For the text-containing cell, return its midpoint in (x, y) coordinate format. 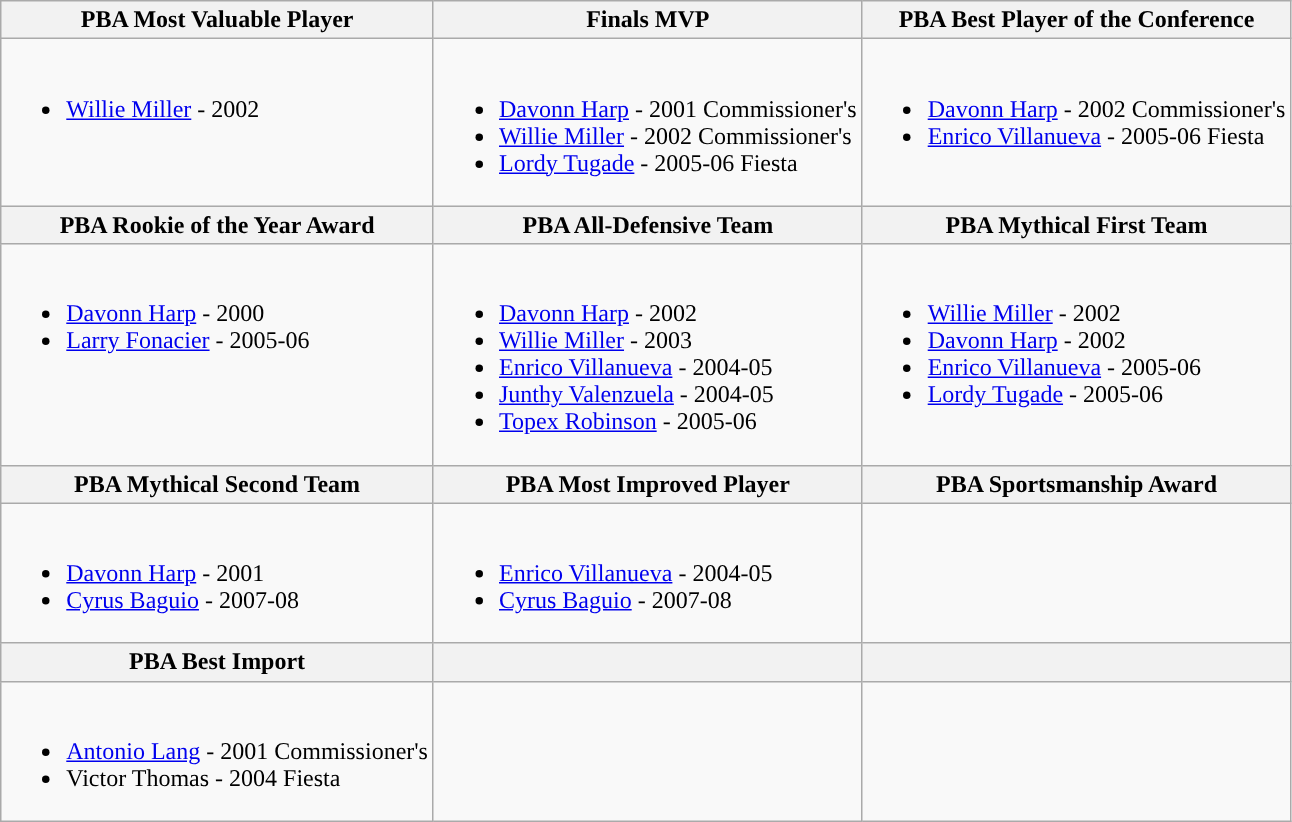
PBA Mythical First Team (1076, 225)
PBA Most Valuable Player (218, 20)
Davonn Harp - 2002Willie Miller - 2003Enrico Villanueva - 2004-05Junthy Valenzuela - 2004-05Topex Robinson - 2005-06 (648, 354)
Davonn Harp - 2002 Commissioner'sEnrico Villanueva - 2005-06 Fiesta (1076, 122)
PBA All-Defensive Team (648, 225)
Davonn Harp - 2001Cyrus Baguio - 2007-08 (218, 573)
PBA Rookie of the Year Award (218, 225)
Davonn Harp - 2000Larry Fonacier - 2005-06 (218, 354)
PBA Sportsmanship Award (1076, 484)
Antonio Lang - 2001 Commissioner'sVictor Thomas - 2004 Fiesta (218, 751)
PBA Mythical Second Team (218, 484)
Finals MVP (648, 20)
PBA Most Improved Player (648, 484)
Enrico Villanueva - 2004-05Cyrus Baguio - 2007-08 (648, 573)
Willie Miller - 2002Davonn Harp - 2002Enrico Villanueva - 2005-06Lordy Tugade - 2005-06 (1076, 354)
Davonn Harp - 2001 Commissioner'sWillie Miller - 2002 Commissioner'sLordy Tugade - 2005-06 Fiesta (648, 122)
Willie Miller - 2002 (218, 122)
PBA Best Player of the Conference (1076, 20)
PBA Best Import (218, 662)
